Capture the cell that displays the provided text and extract its [x, y] central coordinate. 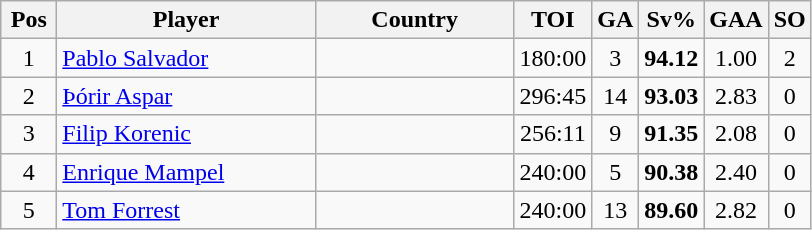
93.03 [672, 96]
90.38 [672, 172]
Sv% [672, 20]
1 [29, 58]
Country [414, 20]
Pablo Salvador [186, 58]
296:45 [553, 96]
TOI [553, 20]
Filip Korenic [186, 134]
Pos [29, 20]
89.60 [672, 210]
9 [616, 134]
2.08 [736, 134]
180:00 [553, 58]
2.40 [736, 172]
Þórir Aspar [186, 96]
2.82 [736, 210]
1.00 [736, 58]
Player [186, 20]
GAA [736, 20]
Enrique Mampel [186, 172]
256:11 [553, 134]
91.35 [672, 134]
SO [790, 20]
14 [616, 96]
2.83 [736, 96]
13 [616, 210]
GA [616, 20]
4 [29, 172]
94.12 [672, 58]
Tom Forrest [186, 210]
